Scan for the cell matching the given text and deliver its [x, y] coordinate at center. 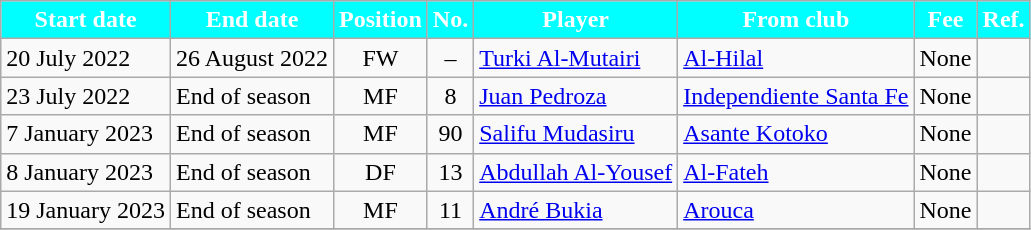
André Bukia [576, 210]
Juan Pedroza [576, 96]
Asante Kotoko [796, 134]
Al-Hilal [796, 58]
7 January 2023 [86, 134]
8 [450, 96]
Ref. [1004, 20]
90 [450, 134]
Abdullah Al-Yousef [576, 172]
20 July 2022 [86, 58]
End date [252, 20]
Fee [946, 20]
11 [450, 210]
– [450, 58]
19 January 2023 [86, 210]
Independiente Santa Fe [796, 96]
Position [381, 20]
13 [450, 172]
Start date [86, 20]
26 August 2022 [252, 58]
8 January 2023 [86, 172]
Player [576, 20]
FW [381, 58]
No. [450, 20]
Arouca [796, 210]
Al-Fateh [796, 172]
From club [796, 20]
Salifu Mudasiru [576, 134]
DF [381, 172]
23 July 2022 [86, 96]
Turki Al-Mutairi [576, 58]
